Search for the cell housing the specified text and yield its (X, Y) center coordinate. 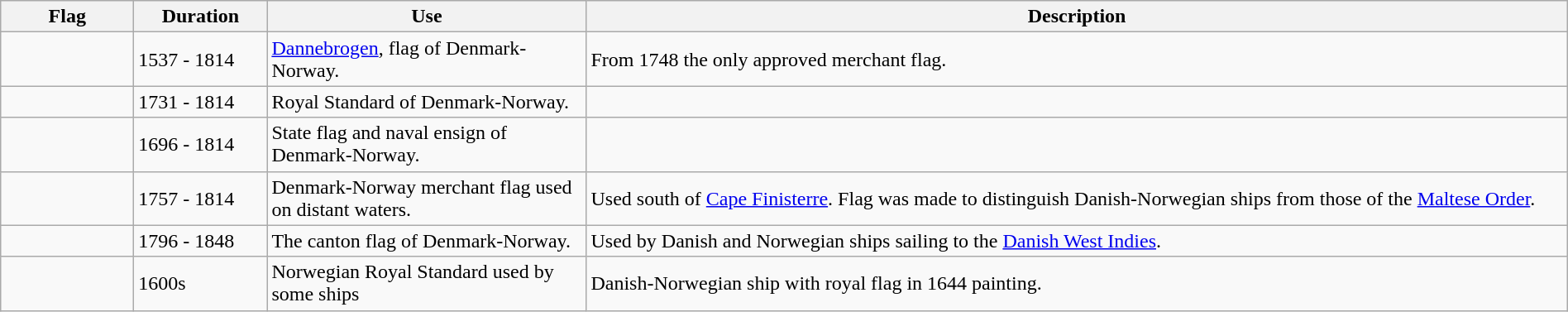
From 1748 the only approved merchant flag. (1077, 60)
Flag (68, 17)
1731 - 1814 (200, 102)
State flag and naval ensign of Denmark-Norway. (427, 144)
Dannebrogen, flag of Denmark-Norway. (427, 60)
Used south of Cape Finisterre. Flag was made to distinguish Danish-Norwegian ships from those of the Maltese Order. (1077, 199)
Description (1077, 17)
1537 - 1814 (200, 60)
Royal Standard of Denmark-Norway. (427, 102)
Duration (200, 17)
1696 - 1814 (200, 144)
The canton flag of Denmark-Norway. (427, 241)
1796 - 1848 (200, 241)
1600s (200, 283)
1757 - 1814 (200, 199)
Danish-Norwegian ship with royal flag in 1644 painting. (1077, 283)
Used by Danish and Norwegian ships sailing to the Danish West Indies. (1077, 241)
Use (427, 17)
Norwegian Royal Standard used by some ships (427, 283)
Denmark-Norway merchant flag used on distant waters. (427, 199)
